Return [x, y] of the center of cell containing provided text 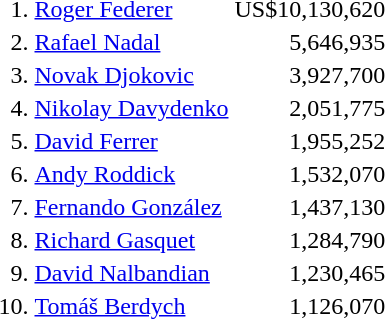
Andy Roddick [132, 174]
Fernando González [132, 207]
Rafael Nadal [132, 42]
Nikolay Davydenko [132, 108]
Novak Djokovic [132, 75]
David Nalbandian [132, 273]
Richard Gasquet [132, 240]
David Ferrer [132, 141]
